Determine the (x, y) coordinate at the center of the cell enclosing the given text.  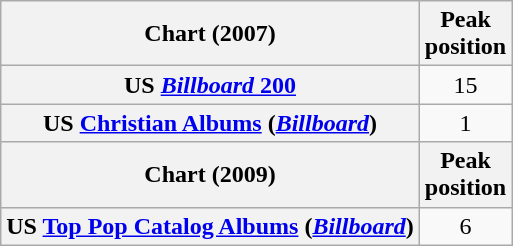
US Top Pop Catalog Albums (Billboard) (210, 226)
US Christian Albums (Billboard) (210, 123)
Chart (2009) (210, 174)
15 (465, 85)
Chart (2007) (210, 34)
US Billboard 200 (210, 85)
1 (465, 123)
6 (465, 226)
